Capture the cell that displays the provided text and extract its [X, Y] central coordinate. 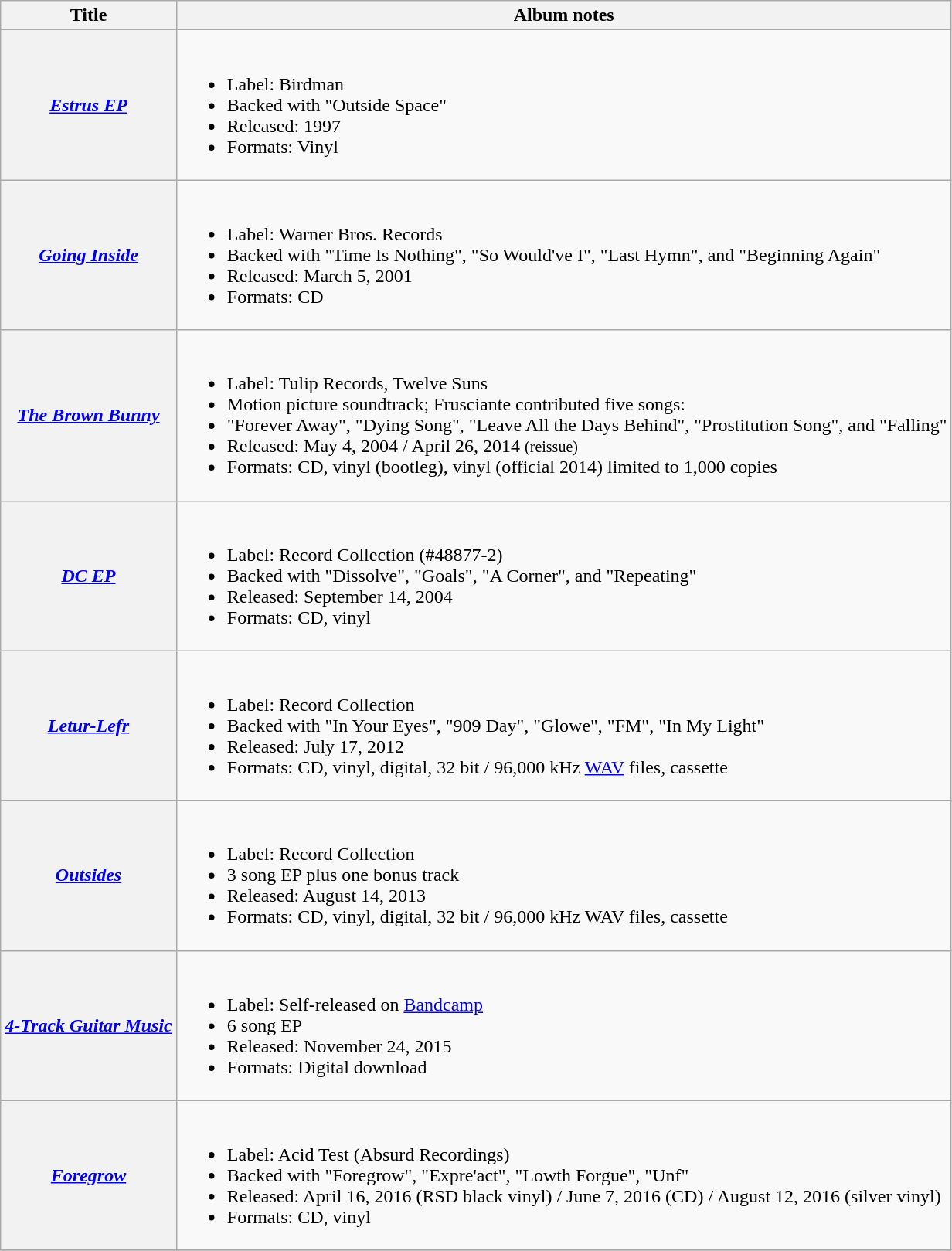
4-Track Guitar Music [89, 1025]
The Brown Bunny [89, 416]
Estrus EP [89, 105]
Label: Record Collection (#48877-2)Backed with "Dissolve", "Goals", "A Corner", and "Repeating"Released: September 14, 2004Formats: CD, vinyl [564, 576]
Label: Record Collection3 song EP plus one bonus trackReleased: August 14, 2013Formats: CD, vinyl, digital, 32 bit / 96,000 kHz WAV files, cassette [564, 875]
Going Inside [89, 255]
Label: Warner Bros. RecordsBacked with "Time Is Nothing", "So Would've I", "Last Hymn", and "Beginning Again"Released: March 5, 2001Formats: CD [564, 255]
Foregrow [89, 1175]
Label: Self-released on Bandcamp6 song EPReleased: November 24, 2015Formats: Digital download [564, 1025]
Letur-Lefr [89, 726]
Outsides [89, 875]
Album notes [564, 15]
Label: BirdmanBacked with "Outside Space"Released: 1997Formats: Vinyl [564, 105]
Title [89, 15]
DC EP [89, 576]
